Extract the (X, Y) coordinate from the center of the cell holding the provided text.  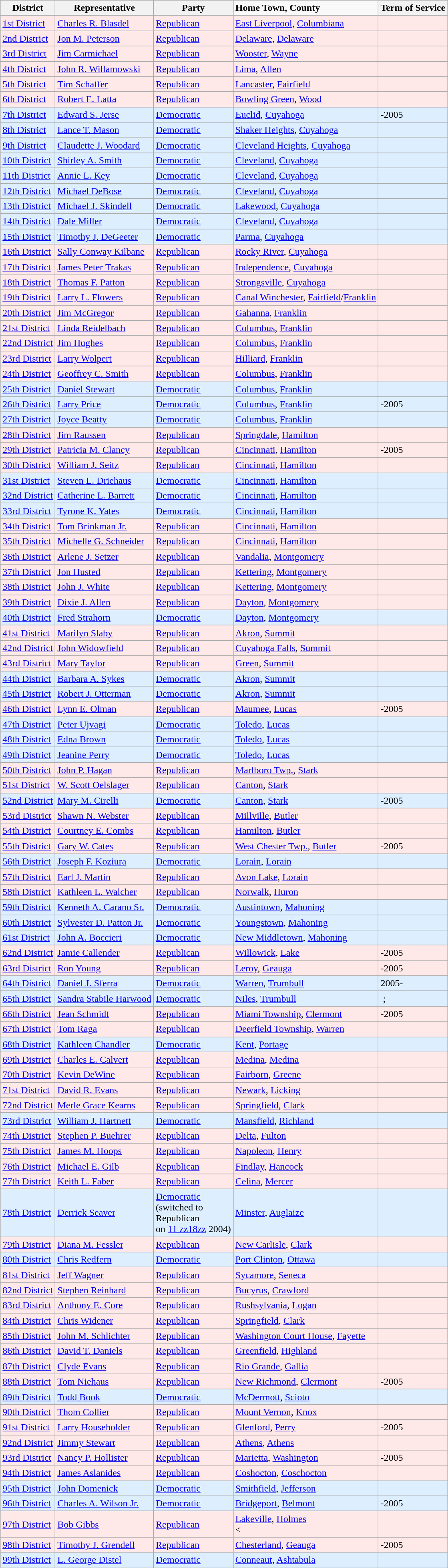
John Domenick (104, 1488)
Warren, Trumbull (306, 983)
30th District (28, 465)
Peter Ujvagi (104, 724)
Sylvester D. Patton Jr. (104, 922)
81st District (28, 1275)
21st District (28, 328)
Stephen P. Buehrer (104, 1136)
63rd District (28, 968)
William J. Hartnett (104, 1120)
Strongsville, Cuyahoga (306, 282)
Sally Conway Kilbane (104, 252)
East Liverpool, Columbiana (306, 23)
26th District (28, 404)
Diana M. Fessler (104, 1244)
44th District (28, 679)
Lima, Allen (306, 69)
Jeff Wagner (104, 1275)
4th District (28, 69)
Lance T. Mason (104, 130)
Tom Raga (104, 1029)
West Chester Twp., Butler (306, 846)
McDermott, Scioto (306, 1397)
5th District (28, 84)
Michael J. Skindell (104, 206)
Jim Hughes (104, 343)
67th District (28, 1029)
Shawn N. Webster (104, 816)
40th District (28, 617)
71st District (28, 1090)
Michelle G. Schneider (104, 541)
Bridgeport, Belmont (306, 1504)
Mansfield, Richland (306, 1120)
82nd District (28, 1290)
Gahanna, Franklin (306, 313)
13th District (28, 206)
Larry Wolpert (104, 358)
Napoleon, Henry (306, 1151)
Dale Miller (104, 221)
Jon Husted (104, 572)
Chris Redfern (104, 1260)
76th District (28, 1166)
Joseph F. Koziura (104, 861)
John P. Hagan (104, 770)
31st District (28, 480)
Kent, Portage (306, 1044)
David R. Evans (104, 1090)
Jim Carmichael (104, 54)
Claudette J. Woodard (104, 145)
; (413, 999)
Term of Service (413, 8)
Coshocton, Coschocton (306, 1473)
Charles E. Calvert (104, 1059)
23rd District (28, 358)
Daniel J. Sferra (104, 983)
73rd District (28, 1120)
20th District (28, 313)
Jim McGregor (104, 313)
15th District (28, 237)
68th District (28, 1044)
Jeanine Perry (104, 755)
Jim Raussen (104, 434)
45th District (28, 694)
Athens, Athens (306, 1443)
39th District (28, 602)
Democratic(switched toRepublicanon 11 zz18zz 2004) (193, 1213)
Deerfield Township, Warren (306, 1029)
Maumee, Lucas (306, 709)
Youngstown, Mahoning (306, 922)
29th District (28, 450)
85th District (28, 1336)
Miami Township, Clermont (306, 1014)
56th District (28, 861)
Tom Brinkman Jr. (104, 526)
36th District (28, 557)
Bucyrus, Crawford (306, 1290)
Rocky River, Cuyahoga (306, 252)
Thomas F. Patton (104, 282)
95th District (28, 1488)
53rd District (28, 816)
54th District (28, 831)
Chesterland, Geauga (306, 1545)
Anthony E. Core (104, 1305)
28th District (28, 434)
Shaker Heights, Cuyahoga (306, 130)
New Richmond, Clermont (306, 1381)
14th District (28, 221)
87th District (28, 1366)
12th District (28, 191)
Fairborn, Greene (306, 1075)
Austintown, Mahoning (306, 907)
Courtney E. Combs (104, 831)
Jimmy Stewart (104, 1443)
Norwalk, Huron (306, 892)
Vandalia, Montgomery (306, 557)
Thom Collier (104, 1412)
51st District (28, 785)
49th District (28, 755)
Edward S. Jerse (104, 115)
Shirley A. Smith (104, 160)
William J. Seitz (104, 465)
Kevin DeWine (104, 1075)
32nd District (28, 496)
2005- (413, 983)
Clyde Evans (104, 1366)
61st District (28, 938)
Arlene J. Setzer (104, 557)
Fred Strahorn (104, 617)
41st District (28, 633)
10th District (28, 160)
Lakeville, Holmes< (306, 1524)
96th District (28, 1504)
Sycamore, Seneca (306, 1275)
78th District (28, 1213)
Party (193, 8)
Chris Widener (104, 1321)
Rushsylvania, Logan (306, 1305)
Michael DeBose (104, 191)
83rd District (28, 1305)
Canal Winchester, Fairfield/Franklin (306, 298)
Kenneth A. Carano Sr. (104, 907)
Avon Lake, Lorain (306, 876)
Delaware, Delaware (306, 38)
Jean Schmidt (104, 1014)
Larry Price (104, 404)
84th District (28, 1321)
60th District (28, 922)
27th District (28, 419)
Gary W. Cates (104, 846)
David T. Daniels (104, 1351)
Home Town, County (306, 8)
86th District (28, 1351)
43rd District (28, 663)
Kathleen L. Walcher (104, 892)
92nd District (28, 1443)
Hilliard, Franklin (306, 358)
Marilyn Slaby (104, 633)
Jamie Callender (104, 953)
Euclid, Cuyahoga (306, 115)
Springdale, Hamilton (306, 434)
88th District (28, 1381)
62nd District (28, 953)
Earl J. Martin (104, 876)
64th District (28, 983)
Mount Vernon, Knox (306, 1412)
75th District (28, 1151)
James M. Hoops (104, 1151)
Michael E. Gilb (104, 1166)
25th District (28, 389)
93rd District (28, 1458)
Port Clinton, Ottawa (306, 1260)
Independence, Cuyahoga (306, 267)
1st District (28, 23)
James Aslanides (104, 1473)
Dixie J. Allen (104, 602)
Annie L. Key (104, 175)
6th District (28, 99)
W. Scott Oelslager (104, 785)
98th District (28, 1545)
3rd District (28, 54)
34th District (28, 526)
Lancaster, Fairfield (306, 84)
Larry L. Flowers (104, 298)
16th District (28, 252)
69th District (28, 1059)
90th District (28, 1412)
Glenford, Perry (306, 1427)
Lakewood, Cuyahoga (306, 206)
Todd Book (104, 1397)
Daniel Stewart (104, 389)
Greenfield, Highland (306, 1351)
Cleveland Heights, Cuyahoga (306, 145)
Celina, Mercer (306, 1182)
65th District (28, 999)
35th District (28, 541)
Sandra Stabile Harwood (104, 999)
77th District (28, 1182)
Larry Householder (104, 1427)
55th District (28, 846)
New Middletown, Mahoning (306, 938)
Jon M. Peterson (104, 38)
John R. Willamowski (104, 69)
47th District (28, 724)
66th District (28, 1014)
2nd District (28, 38)
Geoffrey C. Smith (104, 374)
18th District (28, 282)
Lorain, Lorain (306, 861)
50th District (28, 770)
Timothy J. Grendell (104, 1545)
91st District (28, 1427)
7th District (28, 115)
Wooster, Wayne (306, 54)
Green, Summit (306, 663)
97th District (28, 1524)
24th District (28, 374)
Kathleen Chandler (104, 1044)
58th District (28, 892)
Barbara A. Sykes (104, 679)
11th District (28, 175)
Smithfield, Jefferson (306, 1488)
Minster, Auglaize (306, 1213)
Linda Reidelbach (104, 328)
Representative (104, 8)
Marlboro Twp., Stark (306, 770)
79th District (28, 1244)
Nancy P. Hollister (104, 1458)
John M. Schlichter (104, 1336)
Conneaut, Ashtabula (306, 1560)
Cuyahoga Falls, Summit (306, 648)
New Carlisle, Clark (306, 1244)
John Widowfield (104, 648)
Joyce Beatty (104, 419)
Timothy J. DeGeeter (104, 237)
Delta, Fulton (306, 1136)
42nd District (28, 648)
99th District (28, 1560)
Hamilton, Butler (306, 831)
33rd District (28, 511)
Edna Brown (104, 740)
Tim Schaffer (104, 84)
94th District (28, 1473)
Derrick Seaver (104, 1213)
Mary M. Cirelli (104, 800)
Catherine L. Barrett (104, 496)
22nd District (28, 343)
District (28, 8)
Medina, Medina (306, 1059)
John J. White (104, 587)
Robert E. Latta (104, 99)
John A. Boccieri (104, 938)
Findlay, Hancock (306, 1166)
Merle Grace Kearns (104, 1105)
Parma, Cuyahoga (306, 237)
59th District (28, 907)
Newark, Licking (306, 1090)
Willowick, Lake (306, 953)
James Peter Trakas (104, 267)
Patricia M. Clancy (104, 450)
80th District (28, 1260)
74th District (28, 1136)
Bowling Green, Wood (306, 99)
Steven L. Driehaus (104, 480)
8th District (28, 130)
Mary Taylor (104, 663)
L. George Distel (104, 1560)
Millville, Butler (306, 816)
Bob Gibbs (104, 1524)
Leroy, Geauga (306, 968)
19th District (28, 298)
Rio Grande, Gallia (306, 1366)
89th District (28, 1397)
Ron Young (104, 968)
72nd District (28, 1105)
38th District (28, 587)
Marietta, Washington (306, 1458)
52nd District (28, 800)
17th District (28, 267)
Keith L. Faber (104, 1182)
46th District (28, 709)
Charles R. Blasdel (104, 23)
Tyrone K. Yates (104, 511)
Niles, Trumbull (306, 999)
Lynn E. Olman (104, 709)
Robert J. Otterman (104, 694)
37th District (28, 572)
Tom Niehaus (104, 1381)
57th District (28, 876)
Charles A. Wilson Jr. (104, 1504)
9th District (28, 145)
70th District (28, 1075)
48th District (28, 740)
Washington Court House, Fayette (306, 1336)
Stephen Reinhard (104, 1290)
